Provide the (x, y) coordinate of the cell's center where the given text is located.  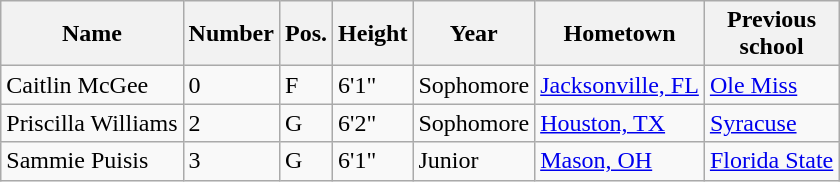
F (306, 85)
Name (92, 34)
0 (231, 85)
Pos. (306, 34)
Height (373, 34)
Sammie Puisis (92, 161)
Jacksonville, FL (620, 85)
3 (231, 161)
Number (231, 34)
Florida State (771, 161)
Caitlin McGee (92, 85)
6'2" (373, 123)
2 (231, 123)
Ole Miss (771, 85)
Previousschool (771, 34)
Mason, OH (620, 161)
Houston, TX (620, 123)
Priscilla Williams (92, 123)
Junior (474, 161)
Year (474, 34)
Hometown (620, 34)
Syracuse (771, 123)
